For the text-containing cell, return its midpoint in [X, Y] coordinate format. 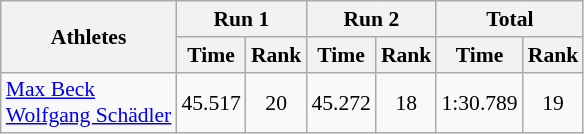
Max BeckWolfgang Schädler [89, 102]
18 [406, 102]
20 [276, 102]
45.517 [210, 102]
45.272 [340, 102]
Run 2 [371, 19]
Athletes [89, 36]
19 [554, 102]
Run 1 [241, 19]
Total [510, 19]
1:30.789 [479, 102]
